Search for the cell housing the specified text and yield its [X, Y] center coordinate. 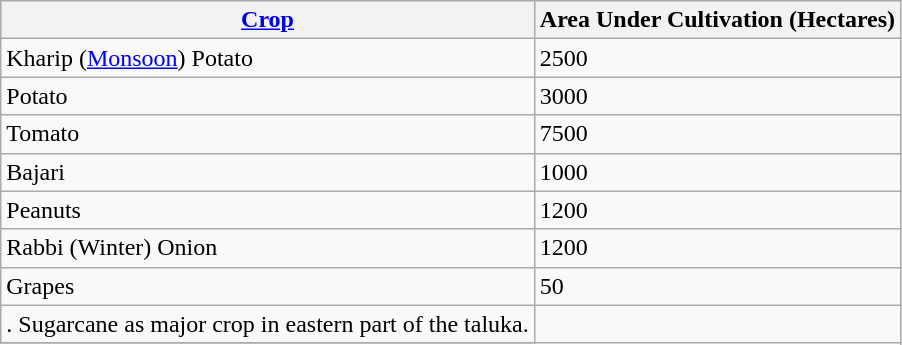
Crop [268, 20]
Grapes [268, 286]
7500 [717, 134]
Tomato [268, 134]
2500 [717, 58]
1000 [717, 172]
Peanuts [268, 210]
Rabbi (Winter) Onion [268, 248]
Bajari [268, 172]
3000 [717, 96]
. Sugarcane as major crop in eastern part of the taluka. [268, 324]
Kharip (Monsoon) Potato [268, 58]
50 [717, 286]
Area Under Cultivation (Hectares) [717, 20]
Potato [268, 96]
